Capture the cell that displays the provided text and extract its [X, Y] central coordinate. 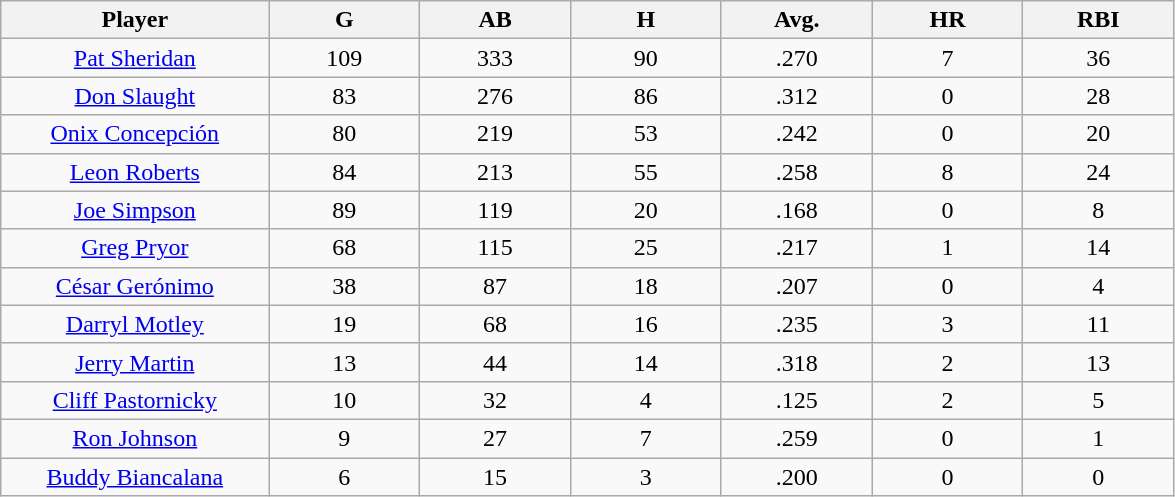
Cliff Pastornicky [135, 400]
.242 [796, 134]
36 [1098, 58]
32 [496, 400]
Buddy Biancalana [135, 477]
28 [1098, 96]
87 [496, 286]
16 [646, 324]
18 [646, 286]
.259 [796, 438]
.270 [796, 58]
333 [496, 58]
11 [1098, 324]
109 [344, 58]
.312 [796, 96]
G [344, 20]
213 [496, 172]
89 [344, 210]
.207 [796, 286]
Leon Roberts [135, 172]
.168 [796, 210]
115 [496, 248]
19 [344, 324]
276 [496, 96]
Don Slaught [135, 96]
90 [646, 58]
55 [646, 172]
10 [344, 400]
5 [1098, 400]
.125 [796, 400]
119 [496, 210]
38 [344, 286]
24 [1098, 172]
86 [646, 96]
Darryl Motley [135, 324]
.318 [796, 362]
Ron Johnson [135, 438]
84 [344, 172]
27 [496, 438]
César Gerónimo [135, 286]
RBI [1098, 20]
.258 [796, 172]
H [646, 20]
25 [646, 248]
.200 [796, 477]
44 [496, 362]
Avg. [796, 20]
Joe Simpson [135, 210]
Player [135, 20]
Onix Concepción [135, 134]
.235 [796, 324]
53 [646, 134]
Pat Sheridan [135, 58]
9 [344, 438]
AB [496, 20]
Greg Pryor [135, 248]
219 [496, 134]
6 [344, 477]
15 [496, 477]
80 [344, 134]
Jerry Martin [135, 362]
HR [948, 20]
.217 [796, 248]
83 [344, 96]
